Find where the given text appears and provide that cell's center as (X, Y) coordinate. 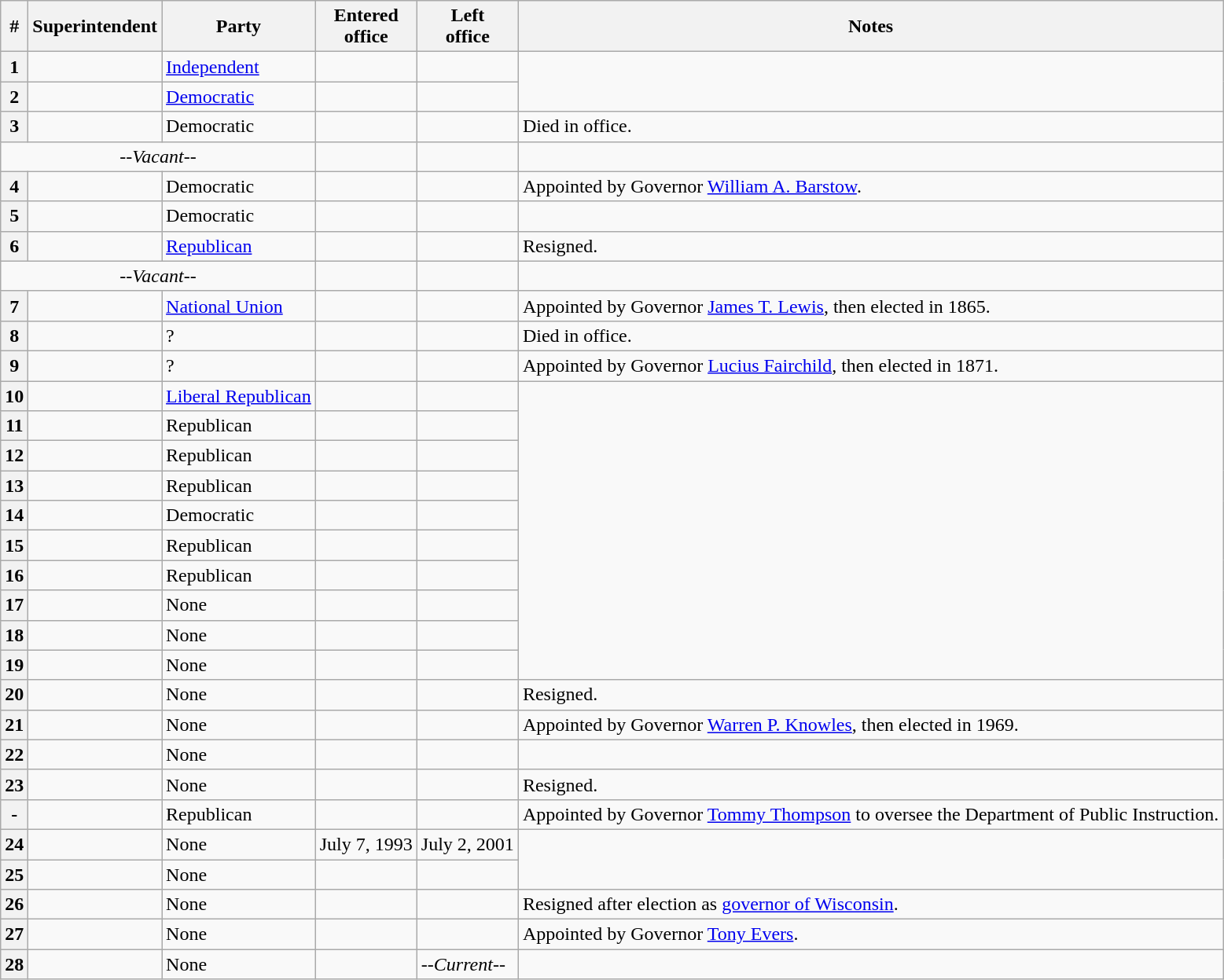
12 (14, 456)
24 (14, 844)
National Union (239, 306)
Appointed by Governor Tony Evers. (870, 934)
# (14, 27)
Appointed by Governor Tommy Thompson to oversee the Department of Public Instruction. (870, 814)
Independent (239, 67)
- (14, 814)
17 (14, 605)
--Current-- (467, 964)
3 (14, 127)
22 (14, 754)
2 (14, 97)
Appointed by Governor Warren P. Knowles, then elected in 1969. (870, 725)
27 (14, 934)
Liberal Republican (239, 395)
July 7, 1993 (366, 844)
15 (14, 545)
Appointed by Governor James T. Lewis, then elected in 1865. (870, 306)
11 (14, 426)
Party (239, 27)
4 (14, 186)
16 (14, 575)
9 (14, 365)
14 (14, 516)
1 (14, 67)
10 (14, 395)
13 (14, 486)
8 (14, 336)
July 2, 2001 (467, 844)
Resigned after election as governor of Wisconsin. (870, 905)
Appointed by Governor William A. Barstow. (870, 186)
Notes (870, 27)
19 (14, 665)
25 (14, 875)
6 (14, 246)
Leftoffice (467, 27)
23 (14, 784)
Appointed by Governor Lucius Fairchild, then elected in 1871. (870, 365)
20 (14, 695)
Superintendent (95, 27)
5 (14, 216)
18 (14, 635)
21 (14, 725)
26 (14, 905)
28 (14, 964)
7 (14, 306)
Enteredoffice (366, 27)
